Return the [X, Y] coordinate for the center point of the cell that contains the specified text.  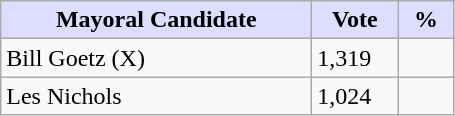
% [426, 20]
Bill Goetz (X) [156, 58]
Vote [355, 20]
Mayoral Candidate [156, 20]
1,319 [355, 58]
1,024 [355, 96]
Les Nichols [156, 96]
